From the cell containing the given text, extract its center point as (x, y) coordinate. 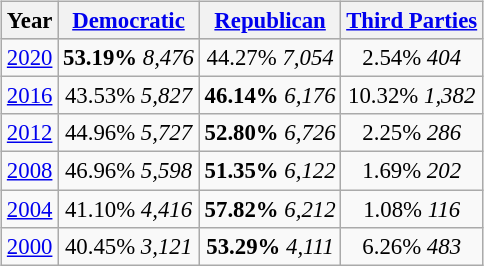
44.96% 5,727 (129, 133)
53.29% 4,111 (270, 246)
44.27% 7,054 (270, 58)
6.26% 483 (412, 246)
1.08% 116 (412, 209)
2020 (30, 58)
Democratic (129, 21)
Year (30, 21)
40.45% 3,121 (129, 246)
46.96% 5,598 (129, 171)
10.32% 1,382 (412, 96)
41.10% 4,416 (129, 209)
57.82% 6,212 (270, 209)
46.14% 6,176 (270, 96)
Third Parties (412, 21)
2.54% 404 (412, 58)
2.25% 286 (412, 133)
2000 (30, 246)
2004 (30, 209)
Republican (270, 21)
1.69% 202 (412, 171)
52.80% 6,726 (270, 133)
53.19% 8,476 (129, 58)
43.53% 5,827 (129, 96)
51.35% 6,122 (270, 171)
2008 (30, 171)
2012 (30, 133)
2016 (30, 96)
